Search for the cell housing the specified text and yield its (x, y) center coordinate. 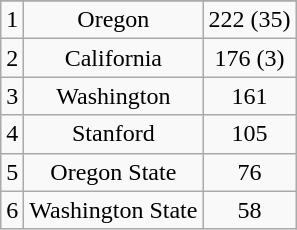
161 (250, 96)
5 (12, 172)
2 (12, 58)
222 (35) (250, 20)
Washington State (114, 210)
4 (12, 134)
76 (250, 172)
3 (12, 96)
Washington (114, 96)
Oregon State (114, 172)
California (114, 58)
6 (12, 210)
Oregon (114, 20)
1 (12, 20)
176 (3) (250, 58)
58 (250, 210)
Stanford (114, 134)
105 (250, 134)
